Find where the given text appears and provide that cell's center as (X, Y) coordinate. 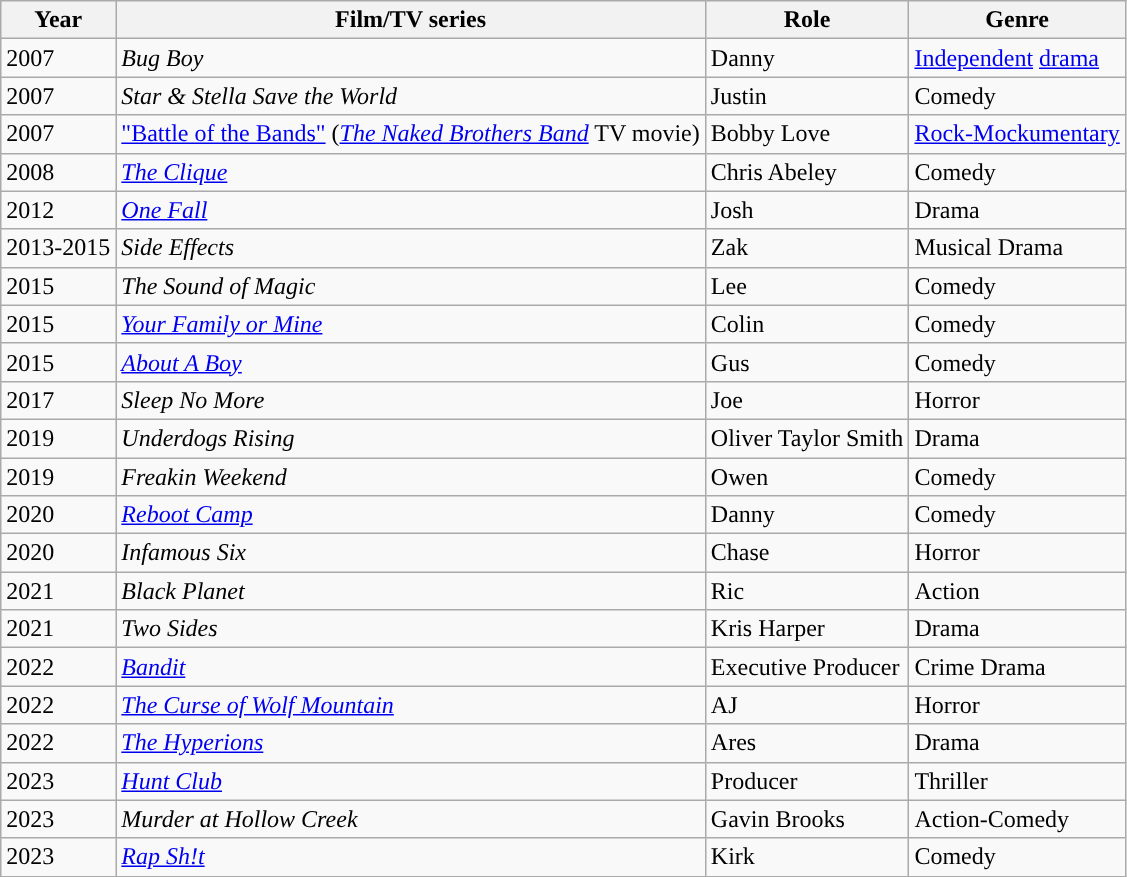
Justin (807, 96)
2008 (58, 172)
Hunt Club (411, 781)
Reboot Camp (411, 515)
Independent drama (1017, 58)
One Fall (411, 210)
Producer (807, 781)
Freakin Weekend (411, 477)
Underdogs Rising (411, 438)
Kirk (807, 857)
Star & Stella Save the World (411, 96)
Bandit (411, 667)
Josh (807, 210)
The Curse of Wolf Mountain (411, 705)
2017 (58, 400)
Ric (807, 591)
Genre (1017, 20)
Role (807, 20)
Colin (807, 324)
Black Planet (411, 591)
2013-2015 (58, 248)
Executive Producer (807, 667)
Musical Drama (1017, 248)
Oliver Taylor Smith (807, 438)
Infamous Six (411, 553)
Bobby Love (807, 134)
Ares (807, 743)
Zak (807, 248)
Year (58, 20)
Sleep No More (411, 400)
Side Effects (411, 248)
Action-Comedy (1017, 819)
Owen (807, 477)
Chris Abeley (807, 172)
Murder at Hollow Creek (411, 819)
Chase (807, 553)
Joe (807, 400)
2012 (58, 210)
Kris Harper (807, 629)
Your Family or Mine (411, 324)
Gavin Brooks (807, 819)
Thriller (1017, 781)
AJ (807, 705)
"Battle of the Bands" (The Naked Brothers Band TV movie) (411, 134)
Two Sides (411, 629)
The Hyperions (411, 743)
Action (1017, 591)
Film/TV series (411, 20)
Rap Sh!t (411, 857)
The Sound of Magic (411, 286)
Lee (807, 286)
Bug Boy (411, 58)
Rock-Mockumentary (1017, 134)
About A Boy (411, 362)
Crime Drama (1017, 667)
Gus (807, 362)
The Clique (411, 172)
